Locate the cell with the specified text and output its (x, y) center coordinate. 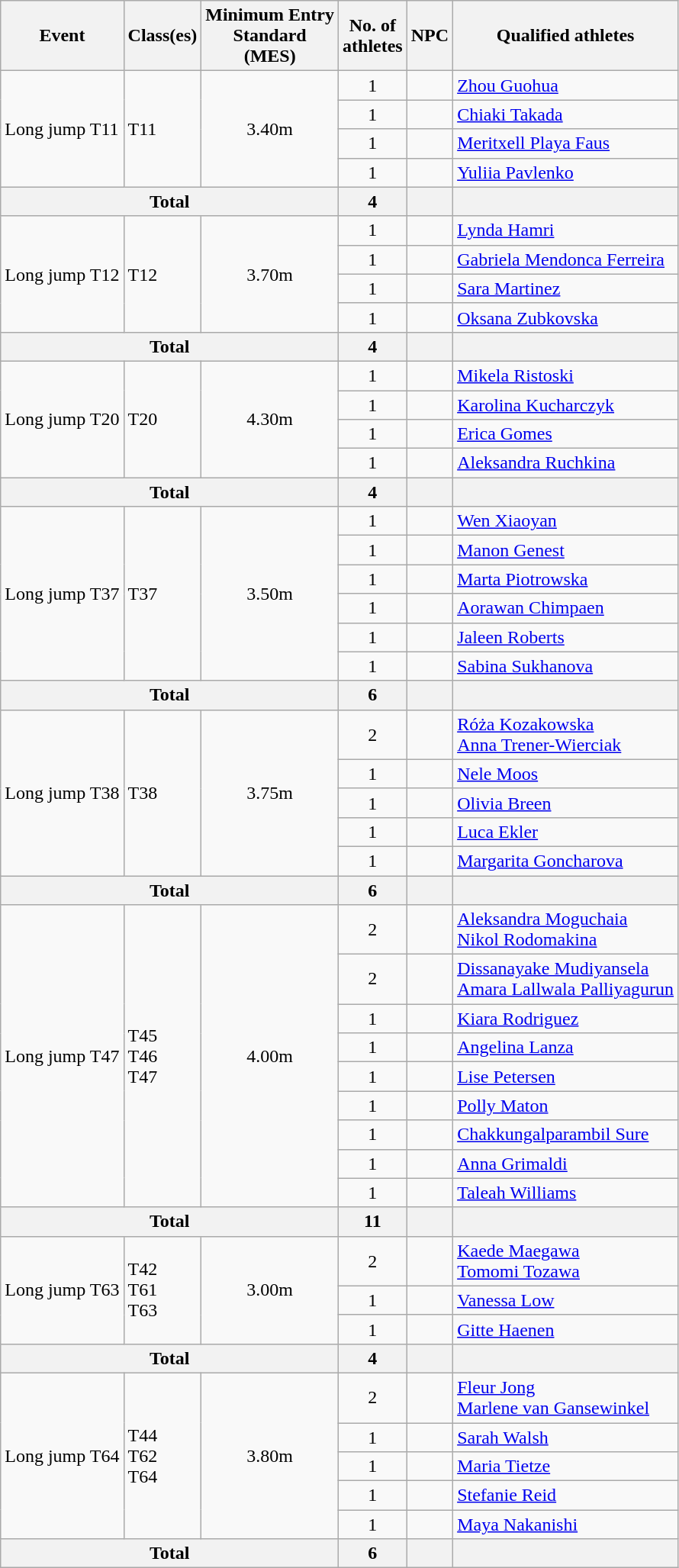
Vanessa Low (566, 1300)
Nele Moos (566, 774)
Meritxell Playa Faus (566, 143)
Long jump T38 (63, 792)
T37 (163, 594)
Oksana Zubkovska (566, 317)
11 (373, 1222)
Aleksandra Ruchkina (566, 463)
Chiaki Takada (566, 114)
Class(es) (163, 36)
Long jump T37 (63, 594)
Lise Petersen (566, 1077)
T20 (163, 419)
Stefanie Reid (566, 1496)
Long jump T47 (63, 1056)
Karolina Kucharczyk (566, 405)
Angelina Lanza (566, 1048)
Event (63, 36)
NPC (430, 36)
Dissanayake Mudiyansela Amara Lallwala Palliyagurun (566, 980)
Gabriela Mendonca Ferreira (566, 259)
Polly Maton (566, 1106)
Margarita Goncharova (566, 861)
No. ofathletes (373, 36)
T45T46T47 (163, 1056)
Kiara Rodriguez (566, 1019)
Long jump T63 (63, 1289)
Taleah Williams (566, 1193)
Chakkungalparambil Sure (566, 1135)
Long jump T20 (63, 419)
3.80m (270, 1456)
3.70m (270, 274)
Wen Xiaoyan (566, 521)
Maya Nakanishi (566, 1525)
Yuliia Pavlenko (566, 172)
Erica Gomes (566, 434)
3.50m (270, 594)
Marta Piotrowska (566, 579)
3.40m (270, 129)
Anna Grimaldi (566, 1164)
Minimum Entry Standard (MES) (270, 36)
T44T62T64 (163, 1456)
T11 (163, 129)
T42T61T63 (163, 1289)
T12 (163, 274)
4.00m (270, 1056)
Long jump T11 (63, 129)
3.00m (270, 1289)
Long jump T12 (63, 274)
Olivia Breen (566, 803)
Zhou Guohua (566, 85)
Jaleen Roberts (566, 637)
Mikela Ristoski (566, 375)
Kaede Maegawa Tomomi Tozawa (566, 1261)
4.30m (270, 419)
Lynda Hamri (566, 230)
Aorawan Chimpaen (566, 608)
Aleksandra Moguchaia Nikol Rodomakina (566, 929)
3.75m (270, 792)
Sarah Walsh (566, 1437)
Fleur Jong Marlene van Gansewinkel (566, 1398)
Luca Ekler (566, 832)
Sara Martinez (566, 288)
Róża KozakowskaAnna Trener-Wierciak (566, 734)
Qualified athletes (566, 36)
Long jump T64 (63, 1456)
Manon Genest (566, 550)
T38 (163, 792)
Sabina Sukhanova (566, 666)
Maria Tietze (566, 1467)
Gitte Haenen (566, 1329)
